Return the [x, y] coordinate for the center point of the cell that contains the specified text.  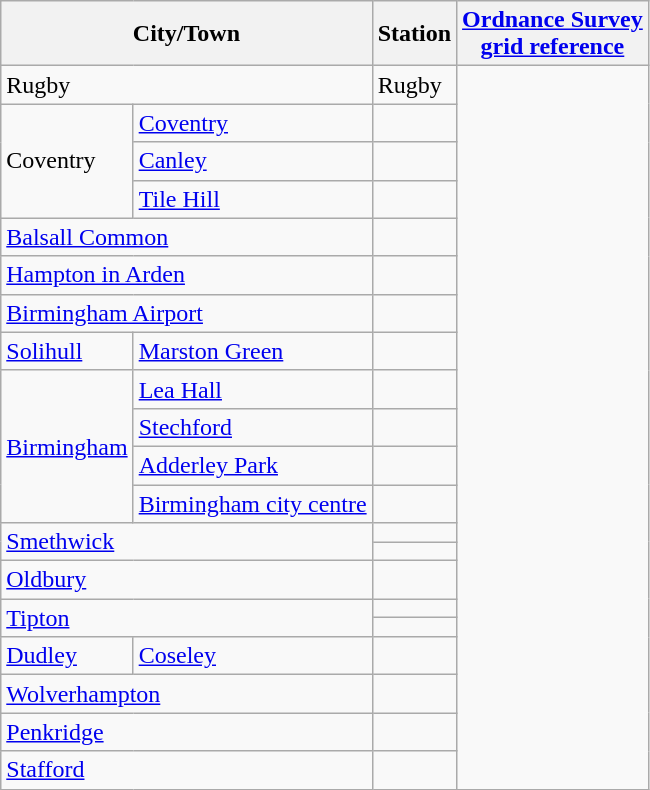
Birmingham city centre [252, 503]
Lea Hall [252, 389]
Marston Green [252, 351]
Penkridge [186, 732]
Dudley [67, 656]
Birmingham [67, 446]
Oldbury [186, 580]
Station [414, 34]
Coseley [252, 656]
Solihull [67, 351]
Canley [252, 161]
City/Town [186, 34]
Stechford [252, 427]
Stafford [186, 770]
Adderley Park [252, 465]
Hampton in Arden [186, 275]
Tipton [186, 618]
Wolverhampton [186, 694]
Tile Hill [252, 199]
Ordnance Surveygrid reference [553, 34]
Smethwick [186, 542]
Birmingham Airport [186, 313]
Balsall Common [186, 237]
